Find where the given text appears and provide that cell's center as (X, Y) coordinate. 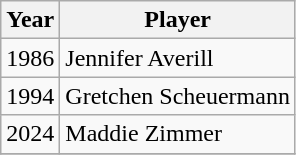
Jennifer Averill (178, 58)
Player (178, 20)
1986 (30, 58)
1994 (30, 96)
2024 (30, 134)
Year (30, 20)
Maddie Zimmer (178, 134)
Gretchen Scheuermann (178, 96)
